Search for the cell housing the specified text and yield its [x, y] center coordinate. 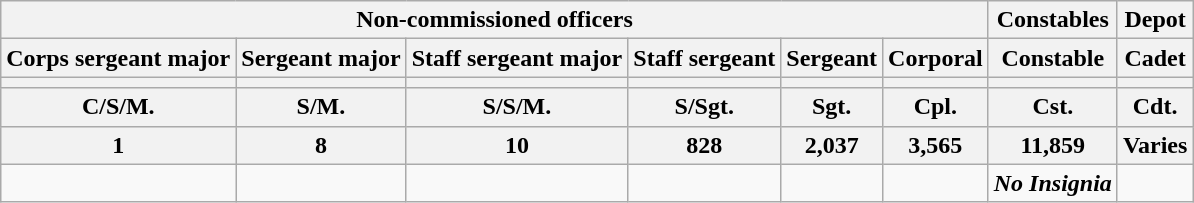
Staff sergeant major [517, 58]
Non-commissioned officers [494, 20]
1 [118, 145]
S/S/M. [517, 107]
10 [517, 145]
8 [321, 145]
No Insignia [1052, 183]
Cst. [1052, 107]
Sgt. [832, 107]
11,859 [1052, 145]
C/S/M. [118, 107]
Staff sergeant [704, 58]
Corporal [936, 58]
Cdt. [1155, 107]
Depot [1155, 20]
3,565 [936, 145]
Varies [1155, 145]
S/Sgt. [704, 107]
Cadet [1155, 58]
Sergeant major [321, 58]
Cpl. [936, 107]
Constables [1052, 20]
2,037 [832, 145]
Constable [1052, 58]
Corps sergeant major [118, 58]
S/M. [321, 107]
828 [704, 145]
Sergeant [832, 58]
